Find where the given text appears and provide that cell's center as (x, y) coordinate. 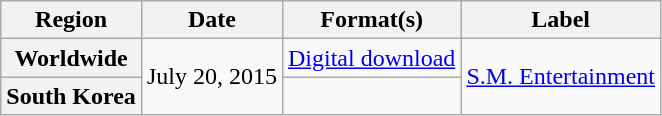
South Korea (72, 96)
July 20, 2015 (212, 77)
S.M. Entertainment (561, 77)
Region (72, 20)
Worldwide (72, 58)
Date (212, 20)
Digital download (371, 58)
Format(s) (371, 20)
Label (561, 20)
